Capture the cell that displays the provided text and extract its (X, Y) central coordinate. 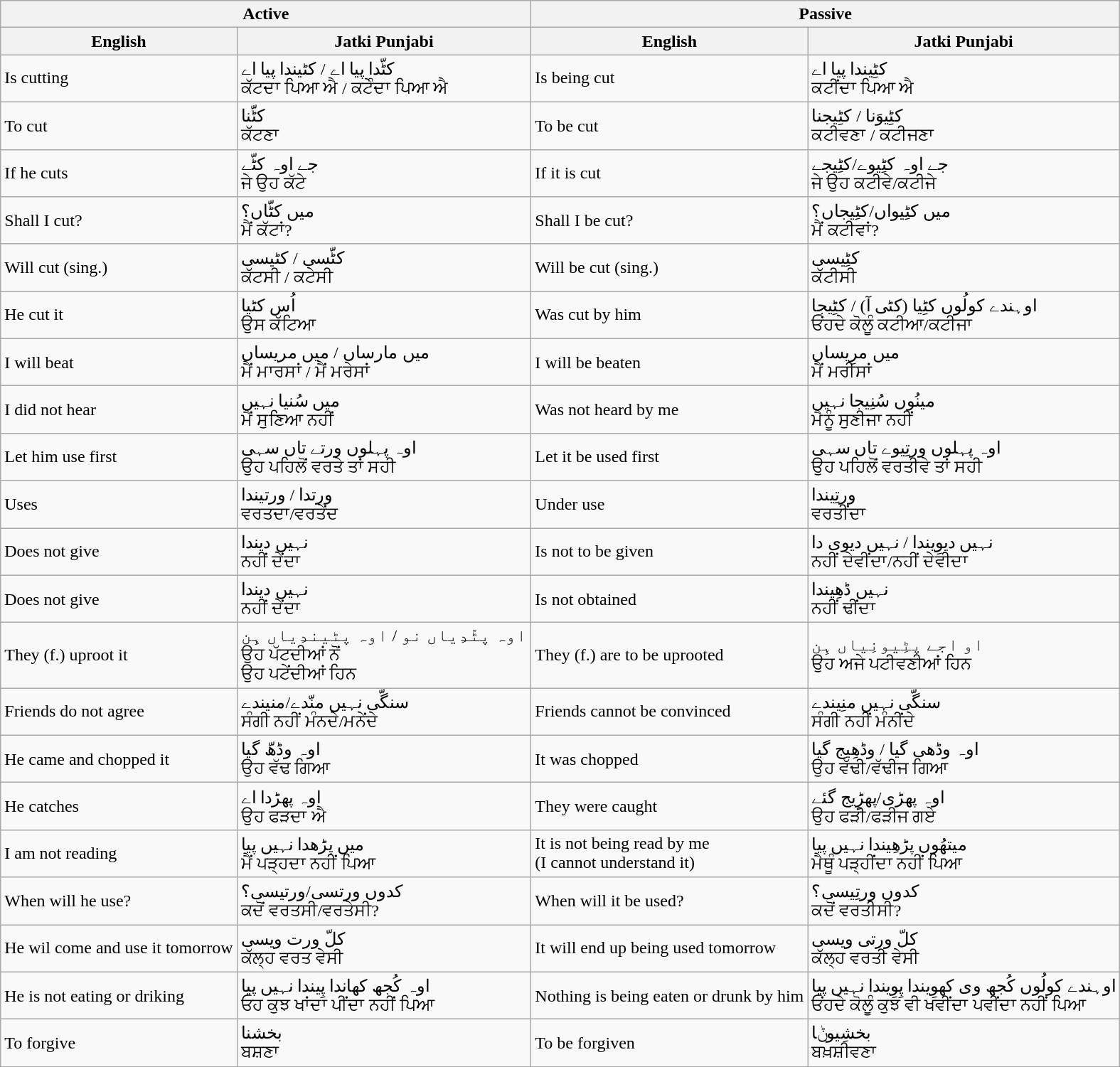
جے اوہ کٹّےਜੇ ਉਹ ਕੱਟੇ (384, 173)
Let him use first (119, 456)
It will end up being used tomorrow (670, 948)
کلّ ورتی ویسیਕੱਲ੍ਹ ਵਰਤੀ ਵੇਸੀ (964, 948)
Is being cut (670, 78)
When will it be used? (670, 901)
بخشِیوݨاਬਖ਼ਸ਼ੀਵਣਾ (964, 1044)
Shall I be cut? (670, 220)
اوہ وڈھی گیا / وڈھِیج گیاਉਹ ਵੱਢੀ/ਵੱਢੀਜ ਗਿਆ (964, 759)
Is not to be given (670, 552)
I did not hear (119, 409)
نہیں دیوِیندا / نہیں دیوی داਨਹੀਂ ਦੇਵੀਂਦਾ/ਨਹੀਂ ਦੇਵੀਦਾ (964, 552)
میں کٹّاں؟ਮੈਂ ਕੱਟਾਂ? (384, 220)
When will he use? (119, 901)
He came and chopped it (119, 759)
They (f.) uproot it (119, 655)
I will beat (119, 363)
میں مارساں / میں مریساںਮੈਂ ਮਾਰਸਾਂ / ਮੈਂ ਮਰੇਸਾਂ (384, 363)
He wil come and use it tomorrow (119, 948)
اوہ پھڑی/پھڑِیج گئےਉਹ ਫੜੀ/ਫੜੀਜ ਗਏ (964, 806)
To forgive (119, 1044)
کدوں ورتِیسی؟ਕਦੋਂ ਵਰਤੀਸੀ? (964, 901)
Uses (119, 505)
او اجے پٹِیونِیاں ہِنਉਹ ਅਜੇ ਪਟੀਵਣੀਆਂ ਹਿਨ (964, 655)
اوہ پٹّدِیاں نو / اوہ پٹیندِیاں ہِنਉਹ ਪੱਟਦੀਆਂ ਨੋਂਉਹ ਪਟੇਂਦੀਆਂ ਹਿਨ (384, 655)
کٹِیوَنا / کٹِیجناਕਟੀਵਣਾ / ਕਟੀਜਣਾ (964, 125)
Under use (670, 505)
سنگّی نہیں منّدے/منیندےਸੰਗੀ ਨਹੀਂ ਮੰਨਦੇ/ਮਨੇਂਦੇ (384, 712)
اوہ وڈھّ گیاਉਹ ਵੱਢ ਗਿਆ (384, 759)
Shall I cut? (119, 220)
Was not heard by me (670, 409)
میتھُوں پڑھِیندا نہیں پیاਮੈਥੂੰ ਪੜ੍ਹੀਂਦਾ ਨਹੀਂ ਪਿਆ (964, 853)
They (f.) are to be uprooted (670, 655)
Was cut by him (670, 316)
میں کٹِیواں/کٹِیجاں؟ਮੈਂ ਕਟੀਵਾਂ? (964, 220)
They were caught (670, 806)
میں سُنیا نہیںਮੈਂ ਸੁਣਿਆ ਨਹੀਂ (384, 409)
میں پڑھدا نہیں پیاਮੈਂ ਪੜ੍ਹਦਾ ਨਹੀਂ ਪਿਆ (384, 853)
ورتدا / ورتینداਵਰਤਦਾ/ਵਰਤੇਂਦ (384, 505)
اوہ پھڑدا اےਉਹ ਫੜਦਾ ਐ (384, 806)
کٹِیسیਕੱਟੀਸੀ (964, 267)
If it is cut (670, 173)
نہیں ڈھِینداਨਹੀਂ ਢੀਂਦਾ (964, 599)
Will be cut (sing.) (670, 267)
I will be beaten (670, 363)
کدوں ورتسی/ورتیسی؟ਕਦੋਂ ਵਰਤਸੀ/ਵਰਤੇਸੀ? (384, 901)
کٹّناਕੱਟਣਾ (384, 125)
Active (266, 14)
Is not obtained (670, 599)
Passive (826, 14)
بخشناਬਸ਼ਣਾ (384, 1044)
کٹّسی / کٹیسیਕੱਟਸੀ / ਕਟੇਸੀ (384, 267)
اوہندے کولُوں کٹِیا (کٹی آ) / کٹِیجاਓਂਹਦੇ ਕੋਲੂੰ ਕਟੀਆ/ਕਟੀਜਾ (964, 316)
کٹِیندا پیا اےਕਟੀਂਦਾ ਪਿਆ ਐ (964, 78)
To be forgiven (670, 1044)
مینُوں سُنِیجا نہیںਮੈਨੂੰ ਸੁਣੀਜਾ ਨਹੀਂ (964, 409)
It was chopped (670, 759)
کلّ ورت ویسیਕੱਲ੍ਹ ਵਰਤ ਵੇਸੀ (384, 948)
Nothing is being eaten or drunk by him (670, 995)
Friends do not agree (119, 712)
کٹّدا پیا اے / کٹیندا پیا اےਕੱਟਦਾ ਪਿਆ ਐ / ਕਟੇੰਦਾ ਪਿਆ ਐ (384, 78)
میں مرِیساںਮੈਂ ਮਰੀਸਾਂ (964, 363)
Is cutting (119, 78)
He catches (119, 806)
I am not reading (119, 853)
جے اوہ کٹِیوے/کٹِیجےਜੇ ਉਹ ਕਟੀਵੇ/ਕਟੀਜੇ (964, 173)
سنگّی نہیں منِیندےਸੰਗੀ ਨਹੀਂ ਮੰਨੀਂਦੇ (964, 712)
He cut it (119, 316)
اُس کٹیاਉਸ ਕੱਟਿਆ (384, 316)
He is not eating or driking (119, 995)
اوہ پہلوں ورتِیوے تاں سہیਉਹ ਪਹਿਲੋਂ ਵਰਤੀਵੇ ਤਾਂ ਸਹੀ (964, 456)
Will cut (sing.) (119, 267)
ورتِینداਵਰਤੀਂਦਾ (964, 505)
It is not being read by me(I cannot understand it) (670, 853)
To cut (119, 125)
اوہ پہلوں ورتے تاں سہیਉਹ ਪਹਿਲੋਂ ਵਰਤੇ ਤਾਂ ਸਹੀ (384, 456)
If he cuts (119, 173)
Let it be used first (670, 456)
اوہ کُجھ کھاندا پِیندا نہیں پیاਓਹ ਕੁਝ ਖਾਂਦਾ ਪੀਂਦਾ ਨਹੀਂ ਪਿਆ (384, 995)
To be cut (670, 125)
Friends cannot be convinced (670, 712)
اوہندے کولُوں کُجھ وی کھوِیندا پِوِیندا نہیں پیاਓਂਹਦੇ ਕੋਲੂੰ ਕੁਝ ਵੀ ਖਵੀਂਦਾ ਪਵੀਂਦਾ ਨਹੀਂ ਪਿਆ (964, 995)
